Identify which cell holds the provided text, then report its [X, Y] central coordinate. 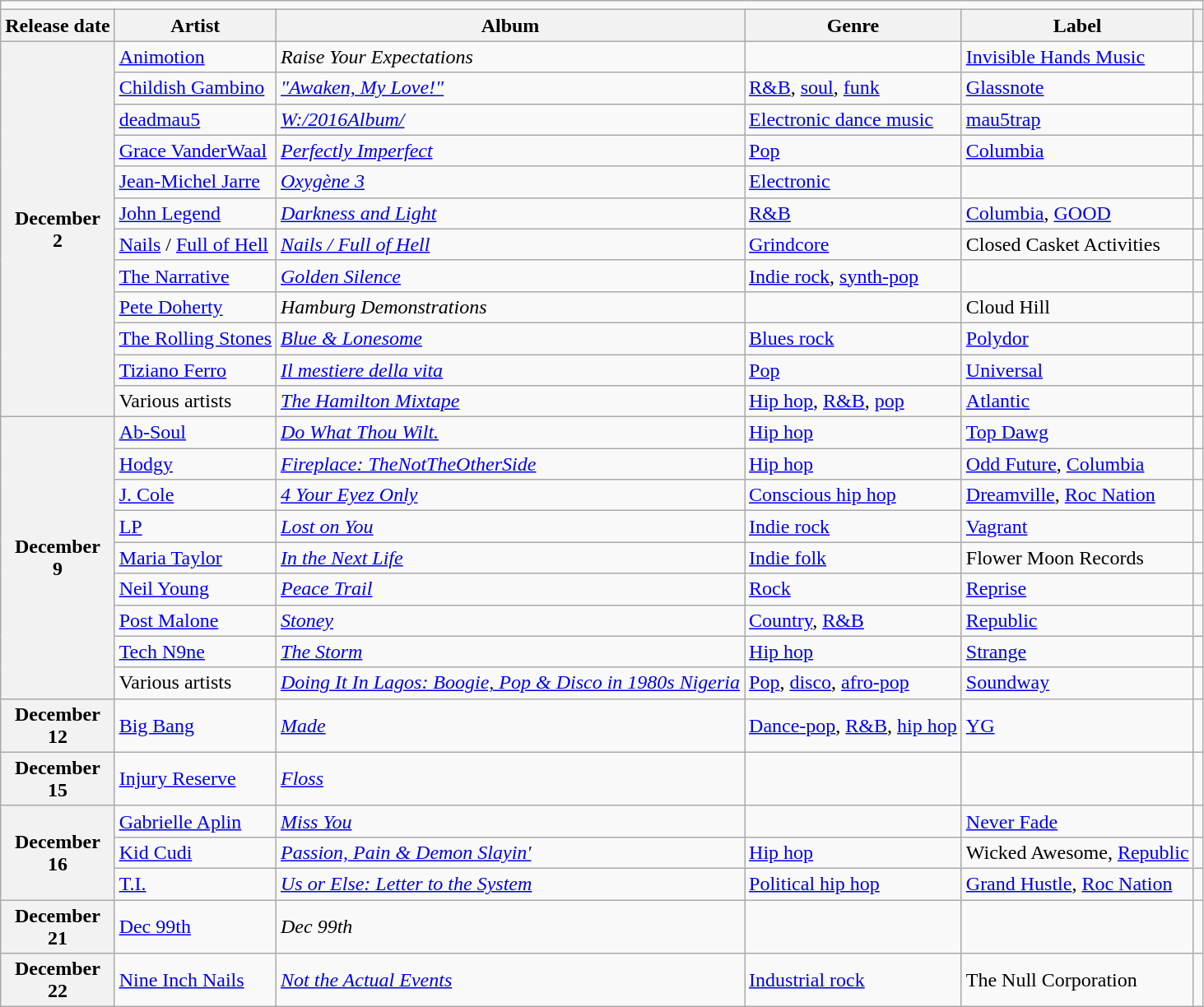
Wicked Awesome, Republic [1077, 852]
Republic [1077, 620]
The Null Corporation [1077, 981]
Polydor [1077, 338]
December2 [58, 229]
Label [1077, 26]
Indie rock [853, 527]
December16 [58, 852]
Pete Doherty [195, 307]
Darkness and Light [510, 213]
The Narrative [195, 276]
Maria Taylor [195, 558]
Columbia, GOOD [1077, 213]
Release date [58, 26]
Not the Actual Events [510, 981]
Genre [853, 26]
Political hip hop [853, 884]
deadmau5 [195, 119]
Stoney [510, 620]
Reprise [1077, 589]
The Hamilton Mixtape [510, 401]
Hamburg Demonstrations [510, 307]
Animotion [195, 57]
Industrial rock [853, 981]
Perfectly Imperfect [510, 151]
Grindcore [853, 244]
Doing It In Lagos: Boogie, Pop & Disco in 1980s Nigeria [510, 683]
Closed Casket Activities [1077, 244]
The Rolling Stones [195, 338]
December 21 [58, 926]
Electronic [853, 182]
Tiziano Ferro [195, 369]
Grace VanderWaal [195, 151]
Miss You [510, 821]
Blue & Lonesome [510, 338]
LP [195, 527]
Country, R&B [853, 620]
Never Fade [1077, 821]
Universal [1077, 369]
Lost on You [510, 527]
Electronic dance music [853, 119]
Conscious hip hop [853, 495]
Peace Trail [510, 589]
Indie rock, synth-pop [853, 276]
R&B [853, 213]
Atlantic [1077, 401]
The Storm [510, 652]
John Legend [195, 213]
Fireplace: TheNotTheOtherSide [510, 464]
Dreamville, Roc Nation [1077, 495]
Made [510, 726]
Flower Moon Records [1077, 558]
T.I. [195, 884]
Columbia [1077, 151]
Glassnote [1077, 88]
Tech N9ne [195, 652]
Oxygène 3 [510, 182]
Nine Inch Nails [195, 981]
Raise Your Expectations [510, 57]
Passion, Pain & Demon Slayin' [510, 852]
December 22 [58, 981]
Grand Hustle, Roc Nation [1077, 884]
Post Malone [195, 620]
Ab-Soul [195, 433]
Floss [510, 778]
Big Bang [195, 726]
Us or Else: Letter to the System [510, 884]
Childish Gambino [195, 88]
Album [510, 26]
Pop, disco, afro-pop [853, 683]
Dance-pop, R&B, hip hop [853, 726]
R&B, soul, funk [853, 88]
Do What Thou Wilt. [510, 433]
Neil Young [195, 589]
December15 [58, 778]
YG [1077, 726]
Injury Reserve [195, 778]
Blues rock [853, 338]
Vagrant [1077, 527]
Il mestiere della vita [510, 369]
J. Cole [195, 495]
Cloud Hill [1077, 307]
Top Dawg [1077, 433]
Gabrielle Aplin [195, 821]
Kid Cudi [195, 852]
Indie folk [853, 558]
December 12 [58, 726]
Odd Future, Columbia [1077, 464]
Rock [853, 589]
W:/2016Album/ [510, 119]
Invisible Hands Music [1077, 57]
mau5trap [1077, 119]
Strange [1077, 652]
"Awaken, My Love!" [510, 88]
Hip hop, R&B, pop [853, 401]
December9 [58, 558]
4 Your Eyez Only [510, 495]
In the Next Life [510, 558]
Jean-Michel Jarre [195, 182]
Golden Silence [510, 276]
Hodgy [195, 464]
Soundway [1077, 683]
Artist [195, 26]
